Output the (X, Y) coordinate of the center of the cell containing the given text.  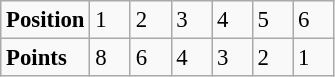
Points (46, 58)
5 (272, 20)
Position (46, 20)
8 (110, 58)
